For the text-containing cell, return its midpoint in [X, Y] coordinate format. 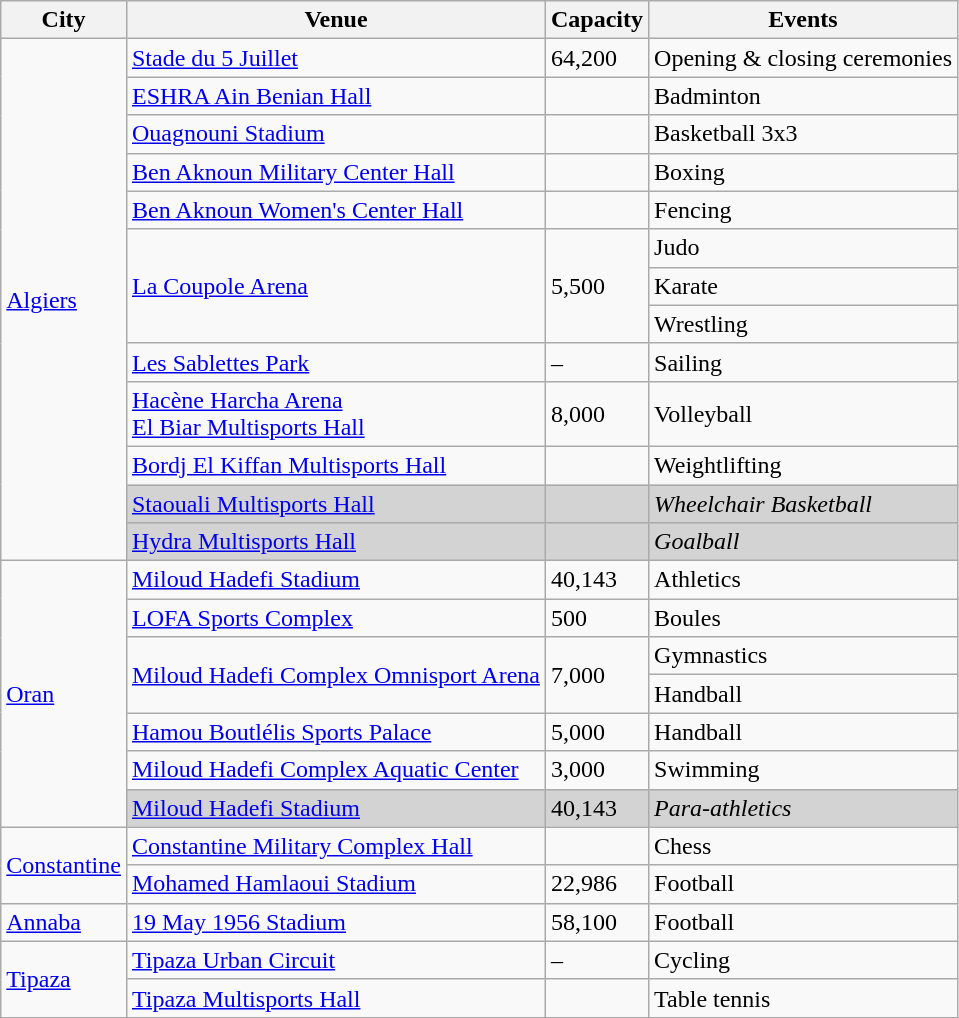
Gymnastics [804, 656]
5,500 [596, 286]
22,986 [596, 884]
Staouali Multisports Hall [336, 503]
Miloud Hadefi Complex Omnisport Arena [336, 675]
8,000 [596, 414]
La Coupole Arena [336, 286]
Goalball [804, 542]
Tipaza Urban Circuit [336, 960]
Stade du 5 Juillet [336, 58]
Bordj El Kiffan Multisports Hall [336, 465]
Events [804, 20]
Les Sablettes Park [336, 362]
Wheelchair Basketball [804, 503]
ESHRA Ain Benian Hall [336, 96]
Constantine Military Complex Hall [336, 846]
Algiers [64, 300]
58,100 [596, 922]
Constantine [64, 865]
Badminton [804, 96]
Cycling [804, 960]
Basketball 3x3 [804, 134]
Volleyball [804, 414]
Para-athletics [804, 808]
Boxing [804, 172]
Capacity [596, 20]
Tipaza [64, 979]
Sailing [804, 362]
Annaba [64, 922]
Ben Aknoun Military Center Hall [336, 172]
Swimming [804, 770]
Weightlifting [804, 465]
Judo [804, 248]
Chess [804, 846]
Hydra Multisports Hall [336, 542]
Miloud Hadefi Complex Aquatic Center [336, 770]
5,000 [596, 732]
Opening & closing ceremonies [804, 58]
Karate [804, 286]
Fencing [804, 210]
Table tennis [804, 998]
64,200 [596, 58]
Wrestling [804, 324]
Hamou Boutlélis Sports Palace [336, 732]
3,000 [596, 770]
City [64, 20]
Hacène Harcha ArenaEl Biar Multisports Hall [336, 414]
Ouagnouni Stadium [336, 134]
Ben Aknoun Women's Center Hall [336, 210]
Mohamed Hamlaoui Stadium [336, 884]
Athletics [804, 580]
Oran [64, 694]
19 May 1956 Stadium [336, 922]
Boules [804, 618]
Venue [336, 20]
LOFA Sports Complex [336, 618]
7,000 [596, 675]
500 [596, 618]
Tipaza Multisports Hall [336, 998]
